Provide the (x, y) coordinate of the cell's center where the given text is located.  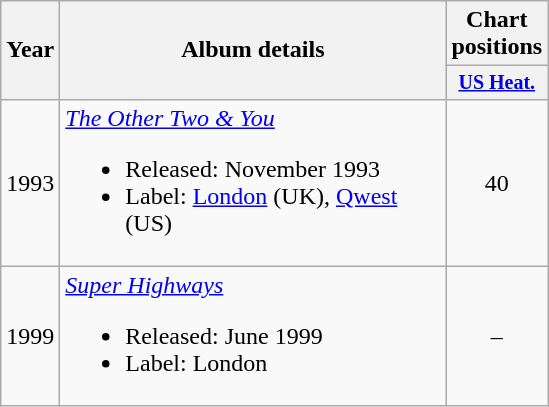
1993 (30, 182)
– (497, 336)
Super HighwaysReleased: June 1999Label: London (253, 336)
Year (30, 50)
US Heat. (497, 82)
1999 (30, 336)
Album details (253, 50)
The Other Two & YouReleased: November 1993Label: London (UK), Qwest (US) (253, 182)
40 (497, 182)
Chart positions (497, 34)
